Output the (x, y) coordinate of the center of the cell containing the given text.  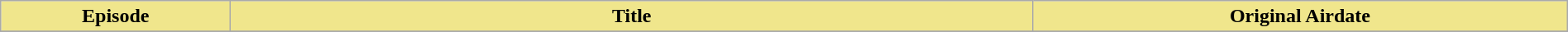
Title (632, 16)
Episode (116, 16)
Original Airdate (1300, 16)
